For the text-containing cell, return its midpoint in (X, Y) coordinate format. 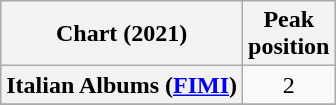
Chart (2021) (122, 34)
Italian Albums (FIMI) (122, 85)
2 (289, 85)
Peakposition (289, 34)
